Capture the cell that displays the provided text and extract its [X, Y] central coordinate. 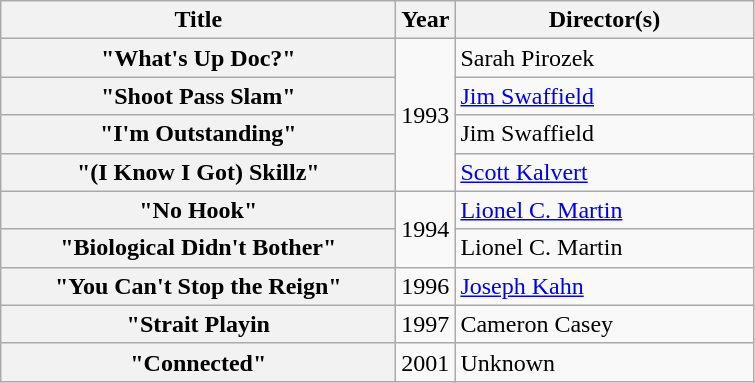
"Connected" [198, 362]
Title [198, 20]
1997 [426, 324]
"You Can't Stop the Reign" [198, 286]
1994 [426, 229]
"What's Up Doc?" [198, 58]
Scott Kalvert [604, 172]
"(I Know I Got) Skillz" [198, 172]
Joseph Kahn [604, 286]
Director(s) [604, 20]
"Strait Playin [198, 324]
"Shoot Pass Slam" [198, 96]
1993 [426, 115]
Cameron Casey [604, 324]
2001 [426, 362]
Unknown [604, 362]
"No Hook" [198, 210]
"I'm Outstanding" [198, 134]
"Biological Didn't Bother" [198, 248]
Sarah Pirozek [604, 58]
1996 [426, 286]
Year [426, 20]
